Return the [x, y] coordinate for the center point of the cell that contains the specified text.  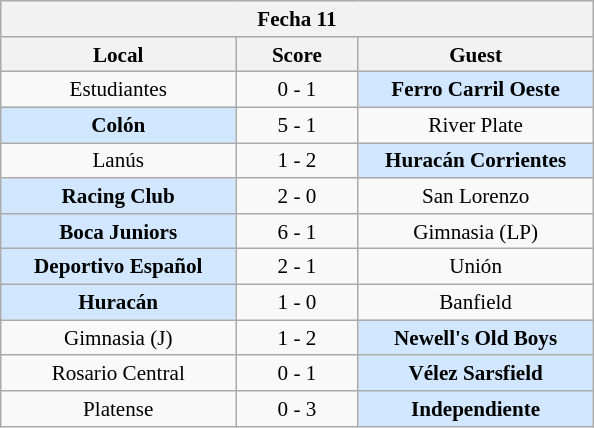
Platense [118, 408]
5 - 1 [297, 124]
Colón [118, 124]
0 - 3 [297, 408]
Deportivo Español [118, 266]
Score [297, 54]
Gimnasia (J) [118, 338]
Lanús [118, 160]
Gimnasia (LP) [476, 230]
2 - 0 [297, 196]
Newell's Old Boys [476, 338]
Unión [476, 266]
Huracán Corrientes [476, 160]
Rosario Central [118, 372]
Huracán [118, 302]
River Plate [476, 124]
6 - 1 [297, 230]
Vélez Sarsfield [476, 372]
2 - 1 [297, 266]
Ferro Carril Oeste [476, 90]
Racing Club [118, 196]
Independiente [476, 408]
Estudiantes [118, 90]
San Lorenzo [476, 196]
Banfield [476, 302]
Boca Juniors [118, 230]
Local [118, 54]
1 - 0 [297, 302]
Fecha 11 [297, 18]
Guest [476, 54]
